Search for the cell housing the specified text and yield its [X, Y] center coordinate. 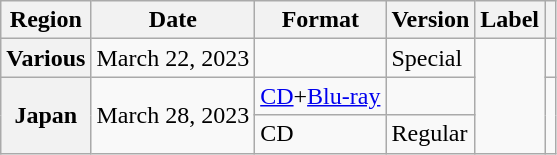
March 28, 2023 [173, 115]
Date [173, 20]
CD+Blu-ray [320, 96]
CD [320, 134]
Region [46, 20]
Various [46, 58]
Format [320, 20]
Japan [46, 115]
Label [510, 20]
Special [430, 58]
March 22, 2023 [173, 58]
Version [430, 20]
Regular [430, 134]
